Detect which cell encompasses the target text, then output its [x, y] center coordinate. 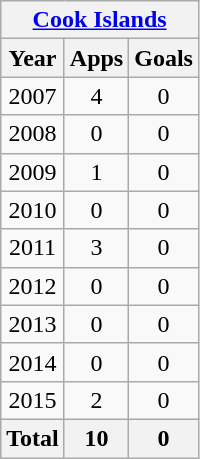
2014 [33, 362]
Goals [164, 58]
2011 [33, 248]
Apps [96, 58]
3 [96, 248]
2012 [33, 286]
Cook Islands [100, 20]
4 [96, 96]
2013 [33, 324]
2007 [33, 96]
Year [33, 58]
2015 [33, 400]
2 [96, 400]
2008 [33, 134]
Total [33, 438]
2010 [33, 210]
10 [96, 438]
1 [96, 172]
2009 [33, 172]
